Identify which cell holds the provided text, then report its (X, Y) central coordinate. 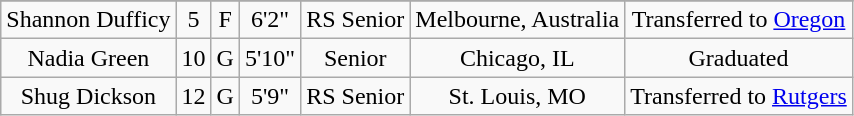
Transferred to Oregon (738, 20)
5'9" (270, 96)
10 (194, 58)
5'10" (270, 58)
5 (194, 20)
Shannon Dufficy (88, 20)
Senior (356, 58)
12 (194, 96)
Nadia Green (88, 58)
Shug Dickson (88, 96)
F (225, 20)
St. Louis, MO (518, 96)
Melbourne, Australia (518, 20)
Transferred to Rutgers (738, 96)
Graduated (738, 58)
6'2" (270, 20)
Chicago, IL (518, 58)
